Scan for the cell matching the given text and deliver its [x, y] coordinate at center. 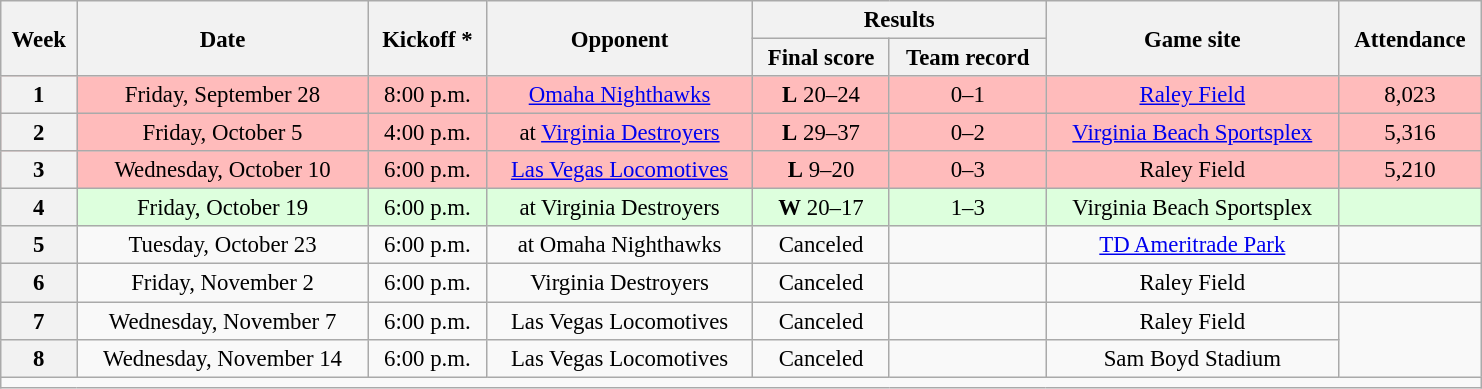
Kickoff * [427, 38]
Team record [968, 58]
Game site [1192, 38]
L 29–37 [822, 133]
8,023 [1410, 95]
0–3 [968, 170]
1 [39, 95]
W 20–17 [822, 208]
Friday, October 19 [223, 208]
Omaha Nighthawks [619, 95]
4:00 p.m. [427, 133]
L 20–24 [822, 95]
Tuesday, October 23 [223, 245]
TD Ameritrade Park [1192, 245]
Wednesday, October 10 [223, 170]
Sam Boyd Stadium [1192, 358]
Friday, November 2 [223, 283]
3 [39, 170]
Results [900, 20]
1–3 [968, 208]
6 [39, 283]
5,316 [1410, 133]
Friday, October 5 [223, 133]
Wednesday, November 7 [223, 321]
Virginia Destroyers [619, 283]
Opponent [619, 38]
8 [39, 358]
Date [223, 38]
4 [39, 208]
0–2 [968, 133]
Attendance [1410, 38]
Wednesday, November 14 [223, 358]
at Omaha Nighthawks [619, 245]
L 9–20 [822, 170]
5 [39, 245]
0–1 [968, 95]
5,210 [1410, 170]
Week [39, 38]
Friday, September 28 [223, 95]
7 [39, 321]
2 [39, 133]
Final score [822, 58]
8:00 p.m. [427, 95]
